Locate the cell with the specified text and output its (x, y) center coordinate. 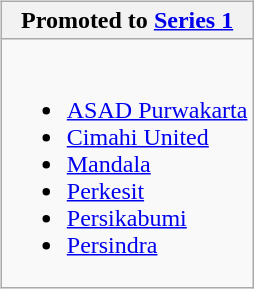
ASAD PurwakartaCimahi UnitedMandalaPerkesitPersikabumiPersindra (127, 163)
Promoted to Series 1 (127, 20)
